Identify which cell holds the provided text, then report its [X, Y] central coordinate. 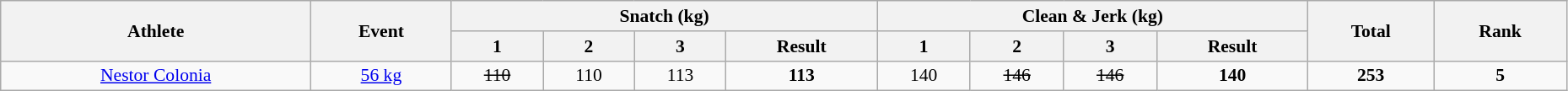
Event [381, 30]
Total [1371, 30]
Clean & Jerk (kg) [1093, 16]
Snatch (kg) [665, 16]
Rank [1501, 30]
253 [1371, 76]
Athlete [156, 30]
5 [1501, 76]
56 kg [381, 76]
Nestor Colonia [156, 76]
